Identify which cell holds the provided text, then report its [X, Y] central coordinate. 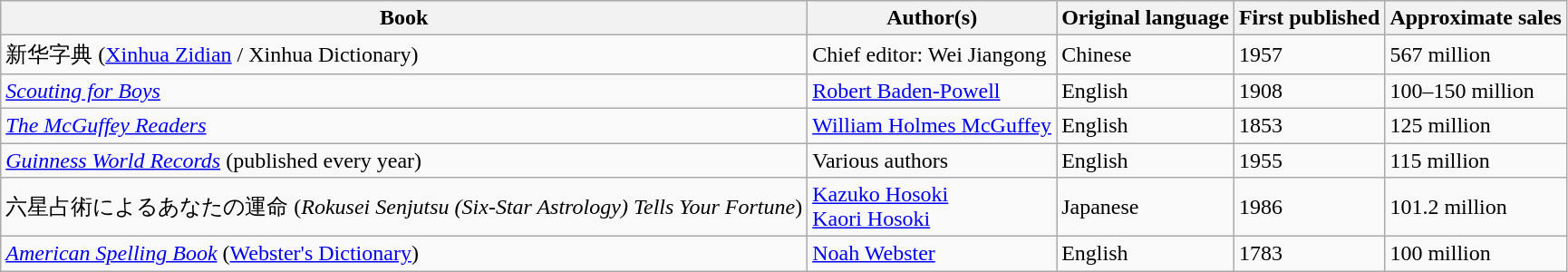
1908 [1309, 91]
Kazuko HosokiKaori Hosoki [932, 207]
American Spelling Book (Webster's Dictionary) [404, 254]
六星占術によるあなたの運命 (Rokusei Senjutsu (Six-Star Astrology) Tells Your Fortune) [404, 207]
Guinness World Records (published every year) [404, 160]
新华字典 (Xinhua Zidian / Xinhua Dictionary) [404, 54]
Scouting for Boys [404, 91]
101.2 million [1476, 207]
1957 [1309, 54]
Various authors [932, 160]
Noah Webster [932, 254]
Approximate sales [1476, 18]
Japanese [1146, 207]
100–150 million [1476, 91]
Author(s) [932, 18]
1783 [1309, 254]
100 million [1476, 254]
115 million [1476, 160]
Robert Baden-Powell [932, 91]
1955 [1309, 160]
William Holmes McGuffey [932, 125]
Original language [1146, 18]
567 million [1476, 54]
First published [1309, 18]
125 million [1476, 125]
1853 [1309, 125]
Chinese [1146, 54]
Chief editor: Wei Jiangong [932, 54]
Book [404, 18]
1986 [1309, 207]
The McGuffey Readers [404, 125]
